Extract the [X, Y] coordinate from the center of the cell holding the provided text.  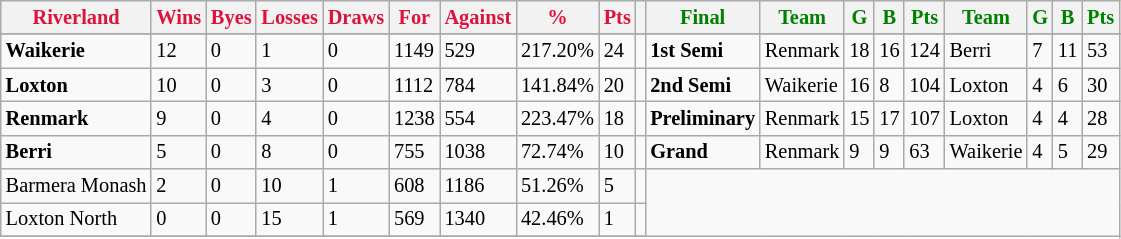
Preliminary [702, 118]
784 [478, 85]
2 [178, 186]
608 [414, 186]
72.74% [558, 152]
Losses [289, 17]
28 [1100, 118]
755 [414, 152]
Against [478, 17]
6 [1068, 85]
1112 [414, 85]
30 [1100, 85]
17 [889, 118]
107 [924, 118]
Final [702, 17]
3 [289, 85]
Grand [702, 152]
12 [178, 51]
2nd Semi [702, 85]
1340 [478, 219]
Loxton North [76, 219]
529 [478, 51]
569 [414, 219]
42.46% [558, 219]
24 [618, 51]
Draws [356, 17]
104 [924, 85]
217.20% [558, 51]
For [414, 17]
1186 [478, 186]
51.26% [558, 186]
29 [1100, 152]
223.47% [558, 118]
1st Semi [702, 51]
Riverland [76, 17]
1238 [414, 118]
53 [1100, 51]
141.84% [558, 85]
Byes [231, 17]
% [558, 17]
Wins [178, 17]
20 [618, 85]
1038 [478, 152]
124 [924, 51]
63 [924, 152]
1149 [414, 51]
Barmera Monash [76, 186]
554 [478, 118]
7 [1040, 51]
11 [1068, 51]
